Output the [X, Y] coordinate of the center of the cell containing the given text.  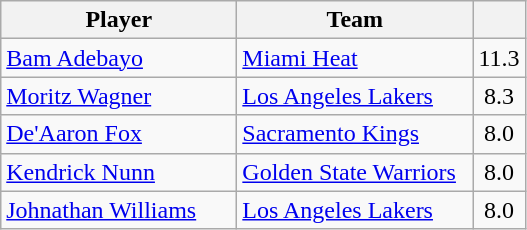
Sacramento Kings [355, 134]
Kendrick Nunn [119, 172]
Bam Adebayo [119, 58]
8.3 [499, 96]
Miami Heat [355, 58]
De'Aaron Fox [119, 134]
Golden State Warriors [355, 172]
11.3 [499, 58]
Team [355, 20]
Johnathan Williams [119, 210]
Moritz Wagner [119, 96]
Player [119, 20]
